Identify which cell holds the provided text, then report its (X, Y) central coordinate. 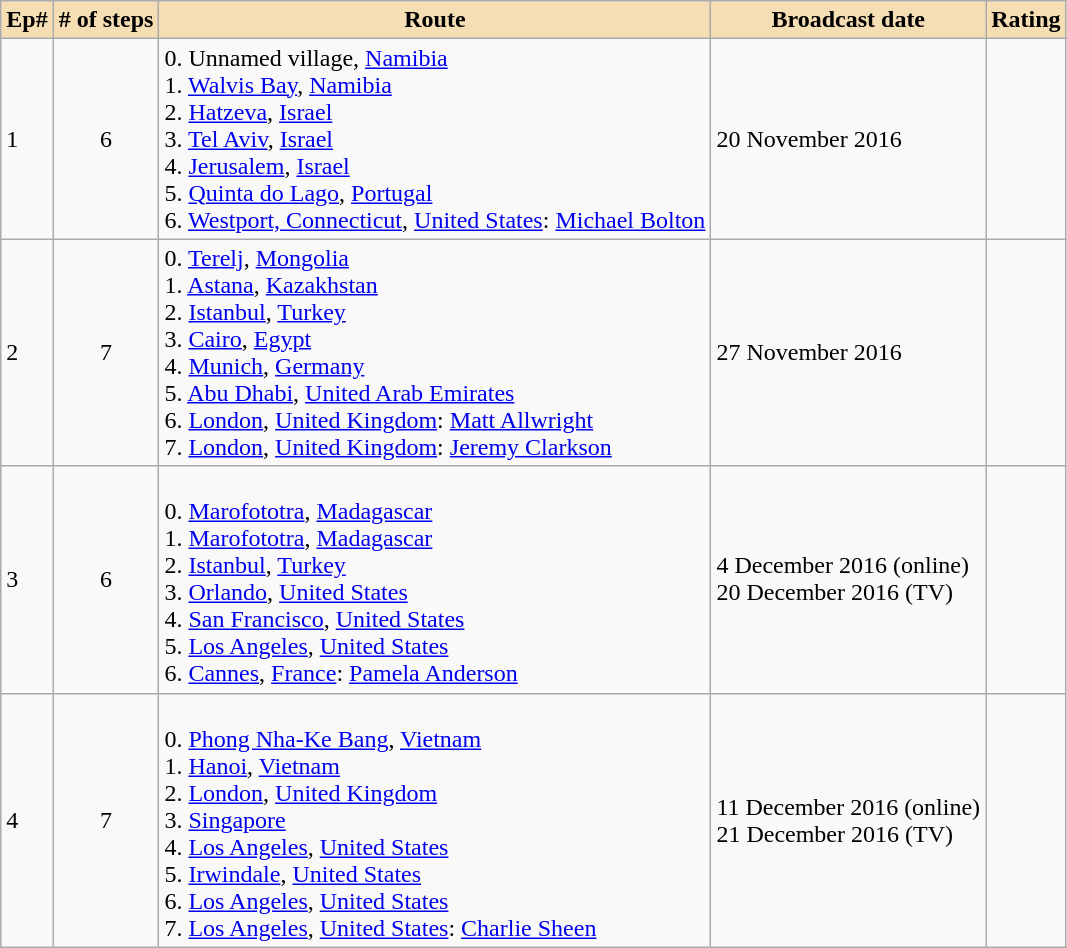
11 December 2016 (online) 21 December 2016 (TV) (848, 820)
2 (27, 352)
Broadcast date (848, 20)
# of steps (106, 20)
3 (27, 580)
4 (27, 820)
Route (435, 20)
Rating (1026, 20)
4 December 2016 (online) 20 December 2016 (TV) (848, 580)
27 November 2016 (848, 352)
Ep# (27, 20)
20 November 2016 (848, 139)
1 (27, 139)
